Detect which cell encompasses the target text, then output its [x, y] center coordinate. 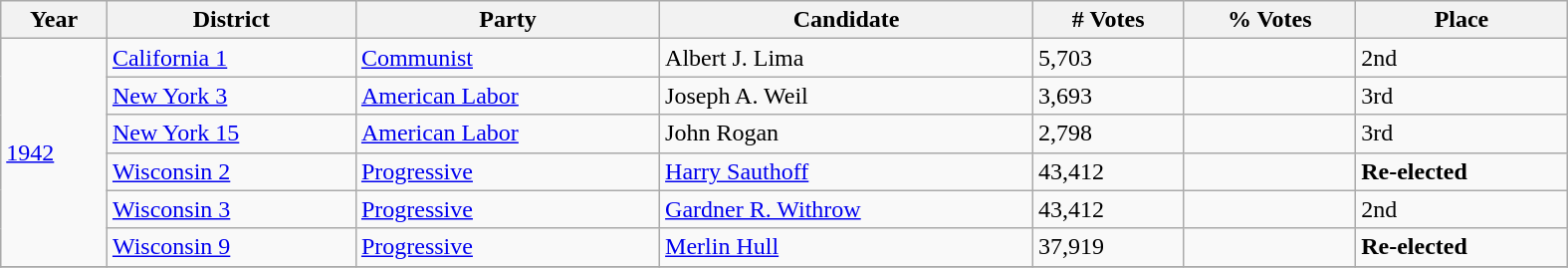
Albert J. Lima [846, 58]
District [231, 20]
2,798 [1109, 134]
Place [1461, 20]
John Rogan [846, 134]
California 1 [231, 58]
1942 [54, 152]
Candidate [846, 20]
Communist [508, 58]
New York 15 [231, 134]
Wisconsin 9 [231, 247]
Joseph A. Weil [846, 96]
New York 3 [231, 96]
# Votes [1109, 20]
Harry Sauthoff [846, 171]
37,919 [1109, 247]
Gardner R. Withrow [846, 209]
Party [508, 20]
Wisconsin 2 [231, 171]
% Votes [1270, 20]
5,703 [1109, 58]
3,693 [1109, 96]
Merlin Hull [846, 247]
Year [54, 20]
Wisconsin 3 [231, 209]
